Provide the (x, y) coordinate of the cell's center where the given text is located.  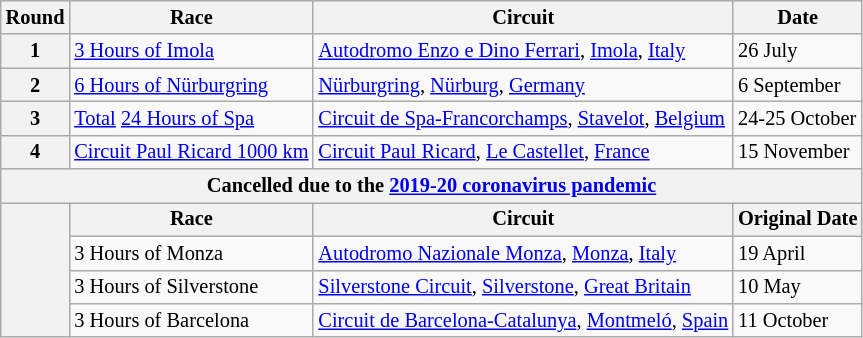
Circuit de Barcelona-Catalunya, Montmeló, Spain (523, 320)
Circuit de Spa-Francorchamps, Stavelot, Belgium (523, 118)
1 (36, 51)
24-25 October (798, 118)
Nürburgring, Nürburg, Germany (523, 85)
2 (36, 85)
19 April (798, 253)
Autodromo Enzo e Dino Ferrari, Imola, Italy (523, 51)
3 Hours of Monza (191, 253)
Autodromo Nazionale Monza, Monza, Italy (523, 253)
Circuit Paul Ricard 1000 km (191, 152)
10 May (798, 287)
11 October (798, 320)
4 (36, 152)
Round (36, 17)
3 Hours of Barcelona (191, 320)
Original Date (798, 219)
3 Hours of Imola (191, 51)
3 Hours of Silverstone (191, 287)
Date (798, 17)
Circuit Paul Ricard, Le Castellet, France (523, 152)
3 (36, 118)
26 July (798, 51)
Cancelled due to the 2019-20 coronavirus pandemic (432, 186)
6 Hours of Nürburgring (191, 85)
Silverstone Circuit, Silverstone, Great Britain (523, 287)
Total 24 Hours of Spa (191, 118)
15 November (798, 152)
6 September (798, 85)
